Pinpoint the cell where the given text exists, returning its [x, y] midpoint coordinate. 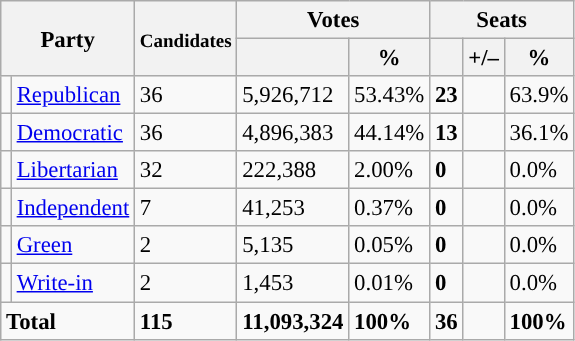
53.43% [390, 95]
0.37% [390, 208]
+/– [484, 58]
Independent [72, 208]
Democratic [72, 133]
Seats [502, 20]
Write-in [72, 283]
0.05% [390, 245]
Total [68, 321]
115 [186, 321]
Green [72, 245]
1,453 [293, 283]
2.00% [390, 170]
7 [186, 208]
63.9% [538, 95]
23 [446, 95]
222,388 [293, 170]
Party [68, 38]
Republican [72, 95]
4,896,383 [293, 133]
11,093,324 [293, 321]
5,135 [293, 245]
13 [446, 133]
5,926,712 [293, 95]
41,253 [293, 208]
36.1% [538, 133]
Candidates [186, 38]
32 [186, 170]
0.01% [390, 283]
44.14% [390, 133]
Votes [334, 20]
Libertarian [72, 170]
